Return (x, y) of the center of cell containing provided text 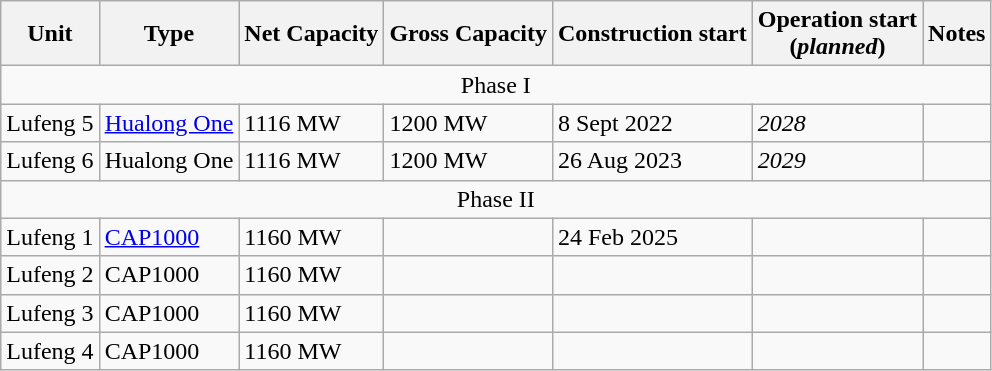
Operation start (planned) (837, 34)
Phase II (496, 199)
Type (169, 34)
Construction start (652, 34)
8 Sept 2022 (652, 123)
Net Capacity (312, 34)
Lufeng 4 (50, 351)
Phase I (496, 85)
Notes (957, 34)
Lufeng 2 (50, 275)
2028 (837, 123)
Unit (50, 34)
Lufeng 3 (50, 313)
Gross Capacity (468, 34)
26 Aug 2023 (652, 161)
Lufeng 6 (50, 161)
Lufeng 1 (50, 237)
24 Feb 2025 (652, 237)
Lufeng 5 (50, 123)
2029 (837, 161)
